From the cell containing the given text, extract its center point as [x, y] coordinate. 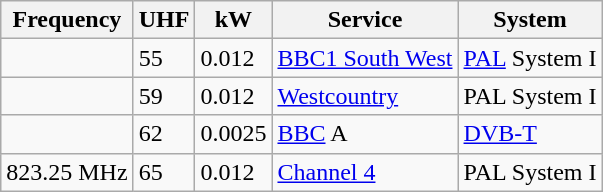
55 [164, 58]
59 [164, 96]
823.25 MHz [67, 172]
BBC A [365, 134]
Westcountry [365, 96]
0.0025 [234, 134]
UHF [164, 20]
BBC1 South West [365, 58]
Service [365, 20]
System [530, 20]
Channel 4 [365, 172]
Frequency [67, 20]
kW [234, 20]
65 [164, 172]
DVB-T [530, 134]
62 [164, 134]
